For the text-containing cell, return its midpoint in [X, Y] coordinate format. 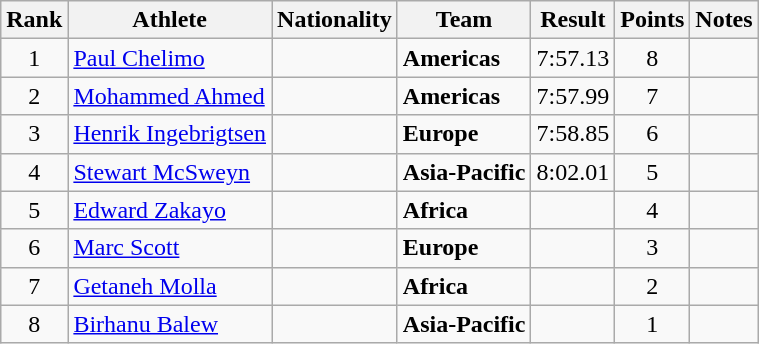
Athlete [170, 20]
Henrik Ingebrigtsen [170, 134]
Notes [724, 20]
Edward Zakayo [170, 210]
Getaneh Molla [170, 286]
Paul Chelimo [170, 58]
Points [652, 20]
Team [464, 20]
Birhanu Balew [170, 324]
8:02.01 [573, 172]
7:57.99 [573, 96]
7:58.85 [573, 134]
7:57.13 [573, 58]
Mohammed Ahmed [170, 96]
Stewart McSweyn [170, 172]
Nationality [335, 20]
Result [573, 20]
Marc Scott [170, 248]
Rank [34, 20]
